Capture the cell that displays the provided text and extract its [x, y] central coordinate. 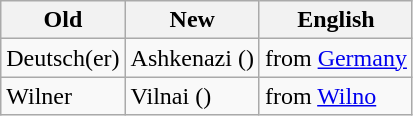
Old [63, 20]
Wilner [63, 96]
Ashkenazi () [192, 58]
Deutsch(er) [63, 58]
from Wilno [336, 96]
New [192, 20]
Vilnai () [192, 96]
from Germany [336, 58]
English [336, 20]
